Search for the cell housing the specified text and yield its (X, Y) center coordinate. 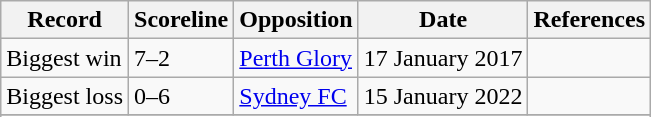
Scoreline (182, 20)
Record (65, 20)
Biggest win (65, 58)
Sydney FC (296, 96)
Biggest loss (65, 96)
15 January 2022 (443, 96)
0–6 (182, 96)
7–2 (182, 58)
17 January 2017 (443, 58)
Date (443, 20)
Opposition (296, 20)
References (590, 20)
Perth Glory (296, 58)
